Extract the (X, Y) coordinate from the center of the cell holding the provided text.  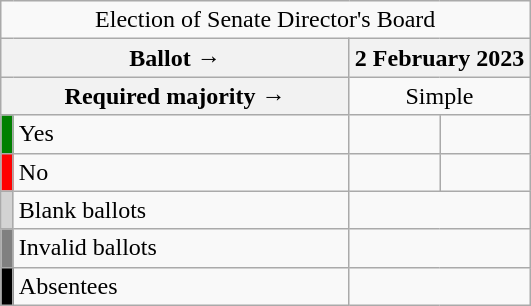
Election of Senate Director's Board (266, 20)
Required majority → (176, 96)
Yes (181, 134)
No (181, 172)
2 February 2023 (439, 58)
Simple (439, 96)
Ballot → (176, 58)
Absentees (181, 286)
Invalid ballots (181, 248)
Blank ballots (181, 210)
